Provide the [X, Y] coordinate of the cell's center where the given text is located.  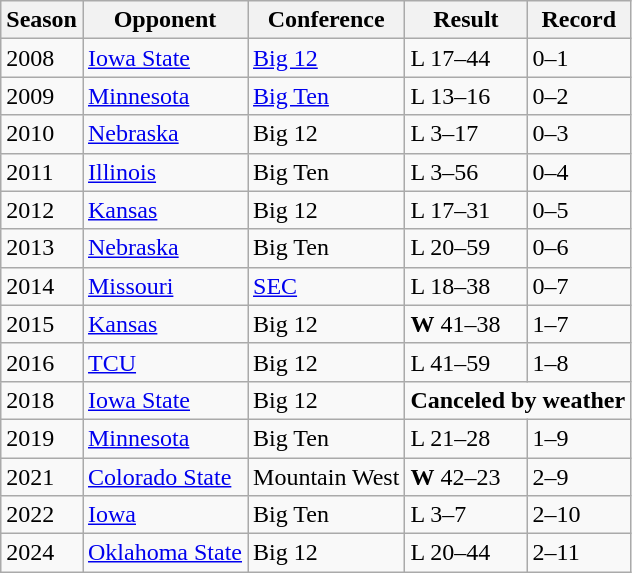
Result [466, 20]
L 41–59 [466, 362]
Colorado State [164, 477]
Oklahoma State [164, 553]
2008 [42, 58]
2009 [42, 96]
0–1 [579, 58]
L 3–56 [466, 172]
2015 [42, 324]
Record [579, 20]
SEC [326, 286]
W 41–38 [466, 324]
2021 [42, 477]
1–9 [579, 438]
0–2 [579, 96]
0–5 [579, 210]
L 17–44 [466, 58]
0–7 [579, 286]
L 3–7 [466, 515]
L 20–44 [466, 553]
2014 [42, 286]
2018 [42, 400]
2013 [42, 248]
TCU [164, 362]
2010 [42, 134]
Iowa [164, 515]
2012 [42, 210]
W 42–23 [466, 477]
Opponent [164, 20]
1–7 [579, 324]
0–4 [579, 172]
2022 [42, 515]
0–6 [579, 248]
L 3–17 [466, 134]
2–9 [579, 477]
Canceled by weather [518, 400]
2–11 [579, 553]
L 21–28 [466, 438]
2024 [42, 553]
Season [42, 20]
L 20–59 [466, 248]
Missouri [164, 286]
1–8 [579, 362]
2016 [42, 362]
L 17–31 [466, 210]
2011 [42, 172]
L 13–16 [466, 96]
Mountain West [326, 477]
Conference [326, 20]
L 18–38 [466, 286]
2019 [42, 438]
0–3 [579, 134]
2–10 [579, 515]
Illinois [164, 172]
